Provide the [x, y] coordinate of the cell's center where the given text is located.  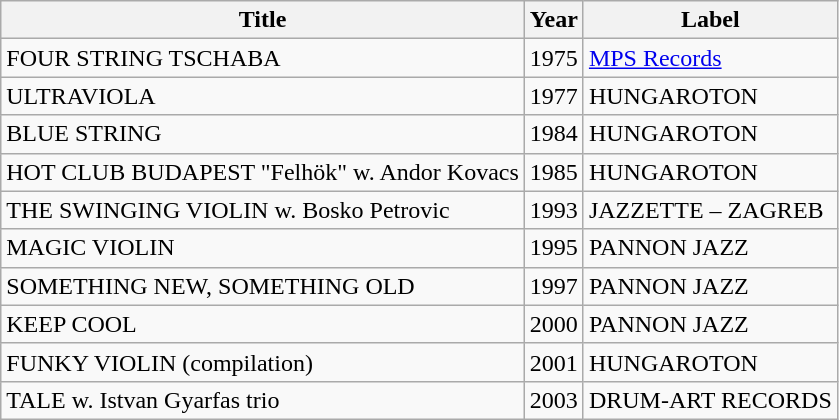
FOUR STRING TSCHABA [263, 58]
2003 [554, 400]
1977 [554, 96]
Label [710, 20]
ULTRAVIOLA [263, 96]
1997 [554, 286]
1985 [554, 172]
1995 [554, 248]
BLUE STRING [263, 134]
1984 [554, 134]
Title [263, 20]
2001 [554, 362]
MPS Records [710, 58]
MAGIC VIOLIN [263, 248]
1975 [554, 58]
TALE w. Istvan Gyarfas trio [263, 400]
HOT CLUB BUDAPEST "Felhök" w. Andor Kovacs [263, 172]
SOMETHING NEW, SOMETHING OLD [263, 286]
KEEP COOL [263, 324]
THE SWINGING VIOLIN w. Bosko Petrovic [263, 210]
FUNKY VIOLIN (compilation) [263, 362]
JAZZETTE – ZAGREB [710, 210]
Year [554, 20]
2000 [554, 324]
1993 [554, 210]
DRUM-ART RECORDS [710, 400]
